Capture the cell that displays the provided text and extract its (x, y) central coordinate. 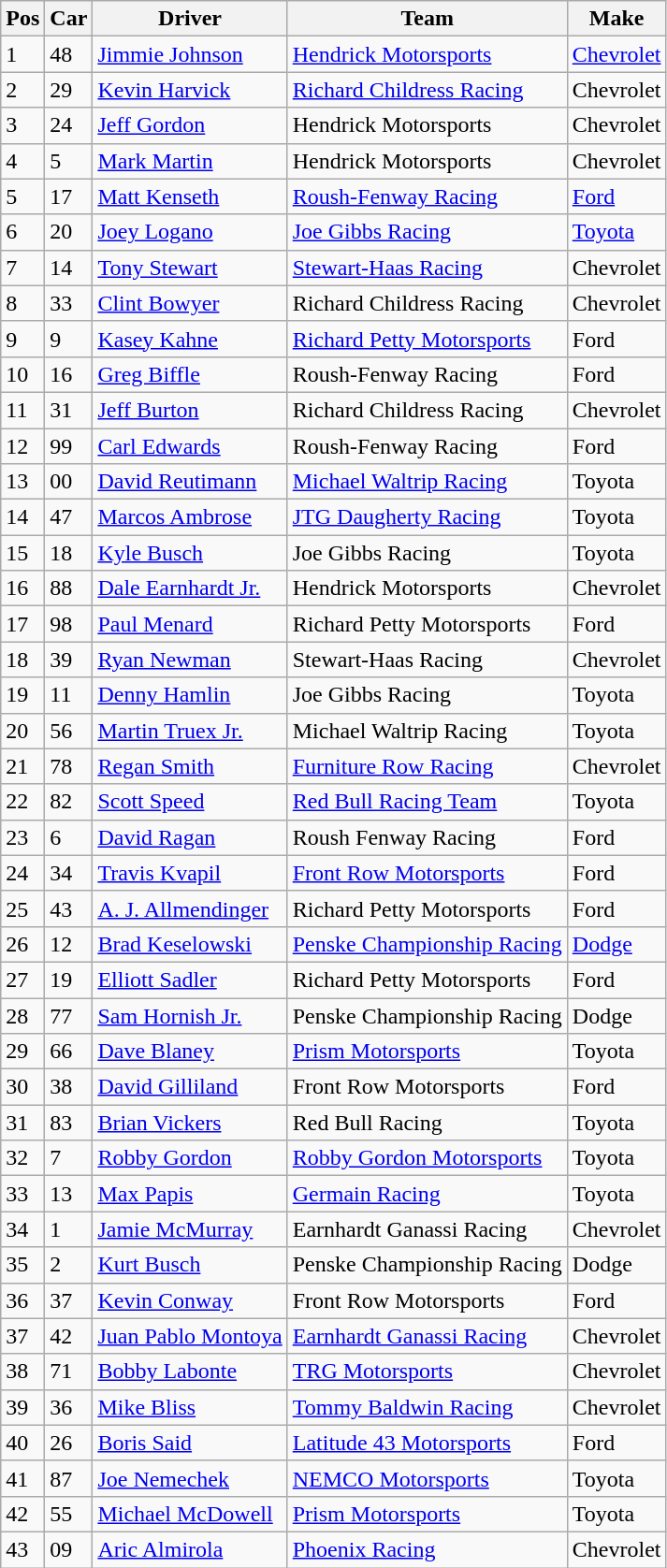
Germain Racing (427, 1194)
Sam Hornish Jr. (190, 1015)
Clint Bowyer (190, 303)
23 (22, 837)
Bobby Labonte (190, 1372)
77 (69, 1015)
Matt Kenseth (190, 196)
Martin Truex Jr. (190, 731)
David Reutimann (190, 482)
83 (69, 1123)
Kevin Harvick (190, 90)
Joey Logano (190, 232)
Brad Keselowski (190, 944)
Mark Martin (190, 161)
Pos (22, 19)
3 (22, 125)
Robby Gordon (190, 1158)
Greg Biffle (190, 374)
21 (22, 766)
Red Bull Racing (427, 1123)
Scott Speed (190, 802)
87 (69, 1478)
Red Bull Racing Team (427, 802)
Joe Nemechek (190, 1478)
99 (69, 446)
Roush Fenway Racing (427, 837)
David Gilliland (190, 1087)
A. J. Allmendinger (190, 908)
Brian Vickers (190, 1123)
Juan Pablo Montoya (190, 1336)
Furniture Row Racing (427, 766)
Tommy Baldwin Racing (427, 1407)
Kurt Busch (190, 1265)
Elliott Sadler (190, 980)
Michael McDowell (190, 1514)
Team (427, 19)
Dale Earnhardt Jr. (190, 588)
JTG Daugherty Racing (427, 517)
Ryan Newman (190, 660)
Kevin Conway (190, 1300)
Make (616, 19)
71 (69, 1372)
27 (22, 980)
41 (22, 1478)
Carl Edwards (190, 446)
Mike Bliss (190, 1407)
Jimmie Johnson (190, 54)
Jeff Gordon (190, 125)
09 (69, 1549)
22 (22, 802)
25 (22, 908)
Driver (190, 19)
48 (69, 54)
Travis Kvapil (190, 873)
47 (69, 517)
Robby Gordon Motorsports (427, 1158)
56 (69, 731)
98 (69, 624)
15 (22, 553)
30 (22, 1087)
David Ragan (190, 837)
28 (22, 1015)
Boris Said (190, 1443)
Jeff Burton (190, 410)
Tony Stewart (190, 268)
78 (69, 766)
40 (22, 1443)
Car (69, 19)
Regan Smith (190, 766)
Marcos Ambrose (190, 517)
00 (69, 482)
Phoenix Racing (427, 1549)
NEMCO Motorsports (427, 1478)
35 (22, 1265)
Dave Blaney (190, 1052)
Max Papis (190, 1194)
Jamie McMurray (190, 1229)
55 (69, 1514)
Latitude 43 Motorsports (427, 1443)
32 (22, 1158)
Kasey Kahne (190, 339)
Aric Almirola (190, 1549)
TRG Motorsports (427, 1372)
82 (69, 802)
Kyle Busch (190, 553)
66 (69, 1052)
8 (22, 303)
10 (22, 374)
88 (69, 588)
Denny Hamlin (190, 695)
Paul Menard (190, 624)
4 (22, 161)
